Locate the cell with the specified text and output its [X, Y] center coordinate. 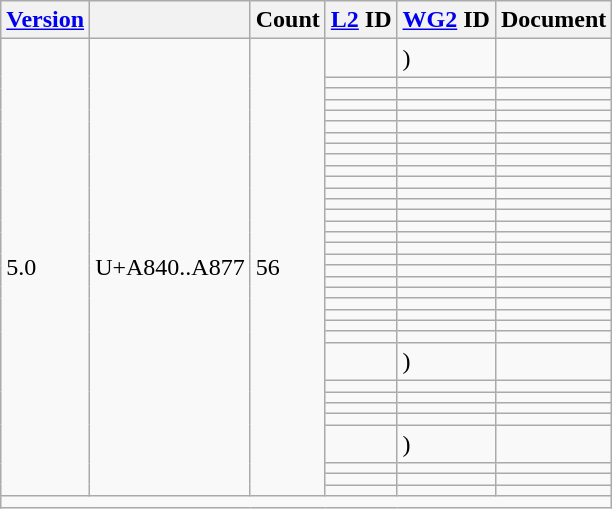
56 [288, 268]
Document [553, 20]
WG2 ID [446, 20]
Version [46, 20]
Count [288, 20]
5.0 [46, 268]
U+A840..A877 [170, 268]
L2 ID [361, 20]
